Provide the (x, y) coordinate of the cell's center where the given text is located.  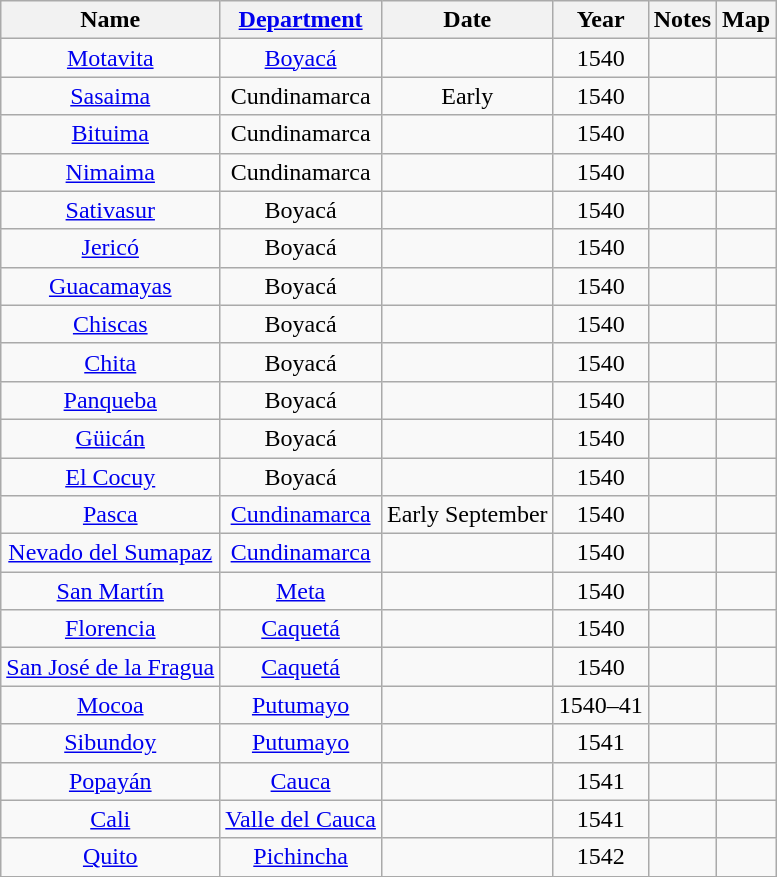
El Cocuy (110, 477)
Mocoa (110, 705)
Cauca (301, 781)
Sasaima (110, 96)
Chiscas (110, 324)
Valle del Cauca (301, 819)
Year (600, 20)
Motavita (110, 58)
Notes (682, 20)
Quito (110, 857)
Early (467, 96)
Florencia (110, 629)
Name (110, 20)
San José de la Fragua (110, 667)
Nevado del Sumapaz (110, 553)
Bituima (110, 134)
Early September (467, 515)
Sativasur (110, 210)
Guacamayas (110, 286)
Department (301, 20)
Nimaima (110, 172)
1540–41 (600, 705)
Chita (110, 362)
Pasca (110, 515)
Panqueba (110, 400)
Jericó (110, 248)
Date (467, 20)
Sibundoy (110, 743)
Cali (110, 819)
Güicán (110, 438)
Popayán (110, 781)
San Martín (110, 591)
Map (746, 20)
Pichincha (301, 857)
1542 (600, 857)
Meta (301, 591)
